Capture the cell that displays the provided text and extract its [X, Y] central coordinate. 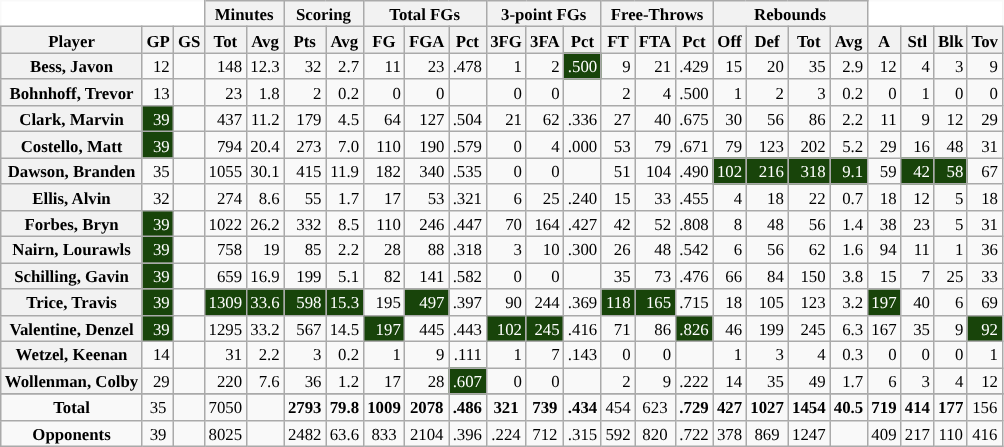
220 [225, 381]
Wetzel, Keenan [72, 355]
202 [809, 145]
5.2 [849, 145]
739 [545, 407]
8.5 [345, 224]
Schilling, Gavin [72, 276]
Forbes, Bryn [72, 224]
8 [730, 224]
Scoring [324, 14]
33.6 [265, 302]
58 [950, 171]
20.4 [265, 145]
6.3 [849, 328]
71 [618, 328]
165 [656, 302]
.722 [694, 433]
19 [265, 250]
.582 [468, 276]
16 [918, 145]
63.6 [345, 433]
Tov [984, 40]
49 [809, 381]
.443 [468, 328]
104 [656, 171]
85 [305, 250]
82 [384, 276]
332 [305, 224]
66 [730, 276]
1454 [809, 407]
378 [730, 433]
598 [305, 302]
FG [384, 40]
445 [427, 328]
156 [984, 407]
.000 [583, 145]
794 [225, 145]
414 [918, 407]
1309 [225, 302]
.490 [694, 171]
2.7 [345, 66]
.607 [468, 381]
758 [225, 250]
1009 [384, 407]
11.9 [345, 171]
167 [884, 328]
33.2 [265, 328]
1022 [225, 224]
.542 [694, 250]
3FA [545, 40]
3-point FGs [544, 14]
246 [427, 224]
.427 [583, 224]
Bess, Javon [72, 66]
409 [884, 433]
GS [190, 40]
46 [730, 328]
.504 [468, 119]
1.4 [849, 224]
Clark, Marvin [72, 119]
67 [984, 171]
A [884, 40]
.826 [694, 328]
.300 [583, 250]
.397 [468, 302]
Wollenman, Colby [72, 381]
FTA [656, 40]
497 [427, 302]
Def [767, 40]
Minutes [244, 14]
88 [427, 250]
38 [884, 224]
13 [158, 93]
274 [225, 197]
Rebounds [790, 14]
217 [918, 433]
55 [305, 197]
1247 [809, 433]
FGA [427, 40]
69 [984, 302]
40.5 [849, 407]
.455 [694, 197]
11.2 [265, 119]
244 [545, 302]
712 [545, 433]
Player [72, 40]
.369 [583, 302]
427 [730, 407]
659 [225, 276]
52 [656, 224]
195 [384, 302]
1.6 [849, 250]
592 [618, 433]
GP [158, 40]
321 [506, 407]
8.6 [265, 197]
.416 [583, 328]
3FG [506, 40]
.240 [583, 197]
.111 [468, 355]
90 [506, 302]
182 [384, 171]
.715 [694, 302]
Valentine, Denzel [72, 328]
12.3 [265, 66]
26.2 [265, 224]
22 [809, 197]
.671 [694, 145]
190 [427, 145]
105 [767, 302]
148 [225, 66]
3.8 [849, 276]
2.9 [849, 66]
Blk [950, 40]
416 [984, 433]
5.1 [345, 276]
Opponents [72, 433]
Costello, Matt [72, 145]
2104 [427, 433]
10 [545, 250]
833 [384, 433]
318 [809, 171]
2482 [305, 433]
26 [618, 250]
.396 [468, 433]
437 [225, 119]
73 [656, 276]
177 [950, 407]
1.8 [265, 93]
Bohnhoff, Trevor [72, 93]
30 [730, 119]
59 [884, 171]
2793 [305, 407]
454 [618, 407]
92 [984, 328]
0.7 [849, 197]
.224 [506, 433]
164 [545, 224]
127 [427, 119]
216 [767, 171]
84 [767, 276]
Dawson, Branden [72, 171]
.315 [583, 433]
9.1 [849, 171]
8025 [225, 433]
2078 [427, 407]
273 [305, 145]
4.5 [345, 119]
FT [618, 40]
1055 [225, 171]
Ellis, Alvin [72, 197]
.675 [694, 119]
Total FGs [424, 14]
7.0 [345, 145]
141 [427, 276]
719 [884, 407]
415 [305, 171]
.729 [694, 407]
.476 [694, 276]
.486 [468, 407]
79.8 [345, 407]
1027 [767, 407]
70 [506, 224]
94 [884, 250]
16.9 [265, 276]
Nairn, Lourawls [72, 250]
Total [72, 407]
820 [656, 433]
.143 [583, 355]
27 [618, 119]
567 [305, 328]
.808 [694, 224]
7050 [225, 407]
.222 [694, 381]
869 [767, 433]
1.2 [345, 381]
.434 [583, 407]
64 [384, 119]
Trice, Travis [72, 302]
14.5 [345, 328]
340 [427, 171]
179 [305, 119]
Pts [305, 40]
.447 [468, 224]
20 [767, 66]
15.3 [345, 302]
.318 [468, 250]
1295 [225, 328]
.321 [468, 197]
3.2 [849, 302]
Off [730, 40]
.478 [468, 66]
Stl [918, 40]
.429 [694, 66]
51 [618, 171]
150 [809, 276]
.579 [468, 145]
7.6 [265, 381]
Free-Throws [656, 14]
623 [656, 407]
0.3 [849, 355]
.336 [583, 119]
.535 [468, 171]
118 [618, 302]
30.1 [265, 171]
